Scan for the cell matching the given text and deliver its [X, Y] coordinate at center. 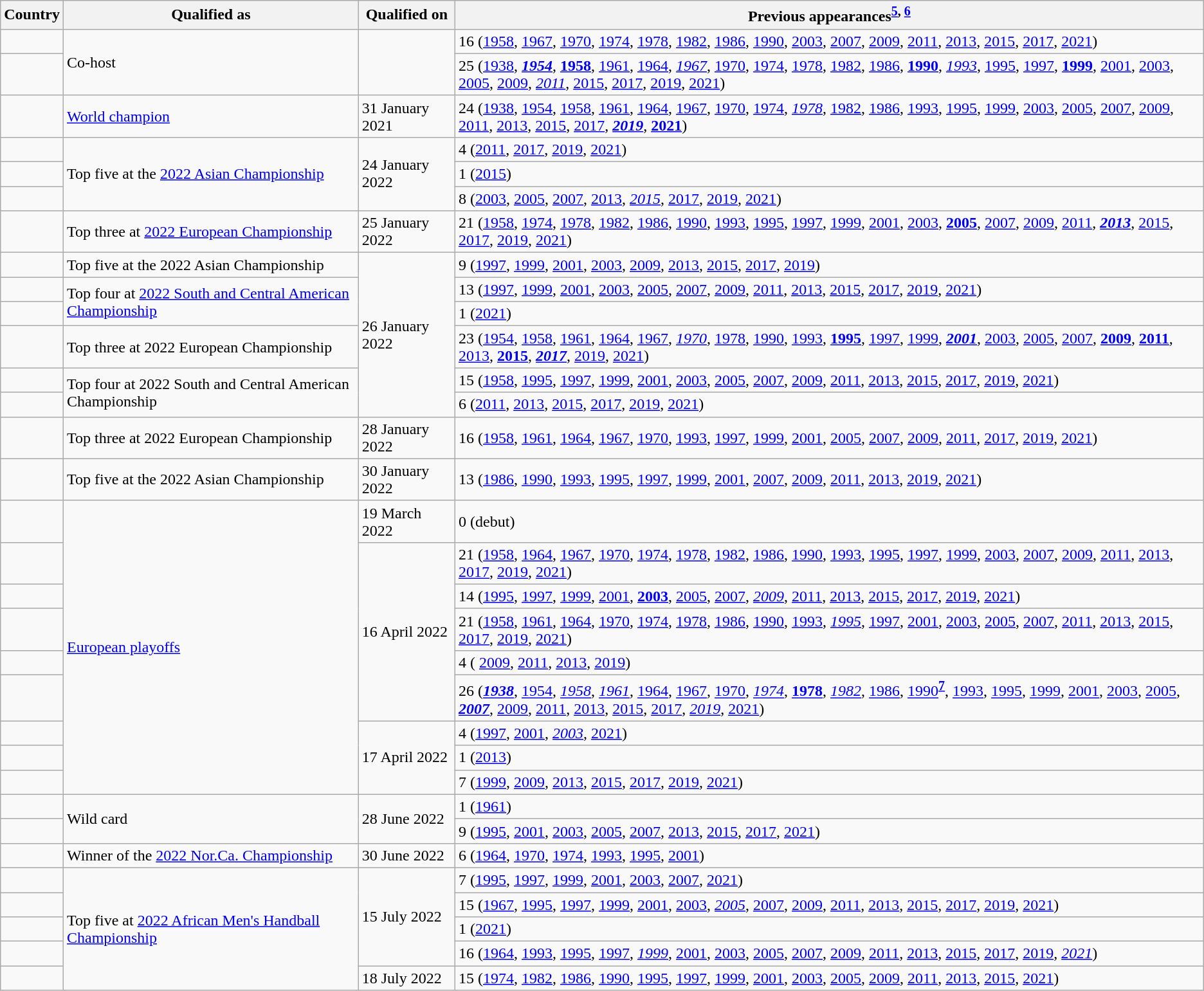
1 (2015) [830, 174]
9 (1997, 1999, 2001, 2003, 2009, 2013, 2015, 2017, 2019) [830, 265]
4 (2011, 2017, 2019, 2021) [830, 149]
4 (1997, 2001, 2003, 2021) [830, 733]
25 January 2022 [406, 232]
28 June 2022 [406, 819]
21 (1958, 1961, 1964, 1970, 1974, 1978, 1986, 1990, 1993, 1995, 1997, 2001, 2003, 2005, 2007, 2011, 2013, 2015, 2017, 2019, 2021) [830, 629]
Country [32, 15]
15 (1967, 1995, 1997, 1999, 2001, 2003, 2005, 2007, 2009, 2011, 2013, 2015, 2017, 2019, 2021) [830, 905]
26 January 2022 [406, 334]
16 (1964, 1993, 1995, 1997, 1999, 2001, 2003, 2005, 2007, 2009, 2011, 2013, 2015, 2017, 2019, 2021) [830, 954]
17 April 2022 [406, 758]
7 (1999, 2009, 2013, 2015, 2017, 2019, 2021) [830, 782]
4 ( 2009, 2011, 2013, 2019) [830, 662]
9 (1995, 2001, 2003, 2005, 2007, 2013, 2015, 2017, 2021) [830, 831]
1 (2013) [830, 758]
6 (2011, 2013, 2015, 2017, 2019, 2021) [830, 405]
Co-host [211, 62]
Top five at 2022 African Men's Handball Championship [211, 929]
15 (1974, 1982, 1986, 1990, 1995, 1997, 1999, 2001, 2003, 2005, 2009, 2011, 2013, 2015, 2021) [830, 978]
13 (1997, 1999, 2001, 2003, 2005, 2007, 2009, 2011, 2013, 2015, 2017, 2019, 2021) [830, 289]
8 (2003, 2005, 2007, 2013, 2015, 2017, 2019, 2021) [830, 199]
16 April 2022 [406, 632]
21 (1958, 1974, 1978, 1982, 1986, 1990, 1993, 1995, 1997, 1999, 2001, 2003, 2005, 2007, 2009, 2011, 2013, 2015, 2017, 2019, 2021) [830, 232]
1 (1961) [830, 806]
21 (1958, 1964, 1967, 1970, 1974, 1978, 1982, 1986, 1990, 1993, 1995, 1997, 1999, 2003, 2007, 2009, 2011, 2013, 2017, 2019, 2021) [830, 563]
Winner of the 2022 Nor.Ca. Championship [211, 855]
30 June 2022 [406, 855]
23 (1954, 1958, 1961, 1964, 1967, 1970, 1978, 1990, 1993, 1995, 1997, 1999, 2001, 2003, 2005, 2007, 2009, 2011, 2013, 2015, 2017, 2019, 2021) [830, 347]
30 January 2022 [406, 480]
18 July 2022 [406, 978]
15 (1958, 1995, 1997, 1999, 2001, 2003, 2005, 2007, 2009, 2011, 2013, 2015, 2017, 2019, 2021) [830, 380]
16 (1958, 1961, 1964, 1967, 1970, 1993, 1997, 1999, 2001, 2005, 2007, 2009, 2011, 2017, 2019, 2021) [830, 437]
28 January 2022 [406, 437]
Wild card [211, 819]
14 (1995, 1997, 1999, 2001, 2003, 2005, 2007, 2009, 2011, 2013, 2015, 2017, 2019, 2021) [830, 596]
24 January 2022 [406, 174]
Previous appearances5, 6 [830, 15]
World champion [211, 116]
0 (debut) [830, 521]
European playoffs [211, 647]
13 (1986, 1990, 1993, 1995, 1997, 1999, 2001, 2007, 2009, 2011, 2013, 2019, 2021) [830, 480]
15 July 2022 [406, 916]
7 (1995, 1997, 1999, 2001, 2003, 2007, 2021) [830, 880]
Qualified on [406, 15]
19 March 2022 [406, 521]
31 January 2021 [406, 116]
6 (1964, 1970, 1974, 1993, 1995, 2001) [830, 855]
16 (1958, 1967, 1970, 1974, 1978, 1982, 1986, 1990, 2003, 2007, 2009, 2011, 2013, 2015, 2017, 2021) [830, 41]
Qualified as [211, 15]
24 (1938, 1954, 1958, 1961, 1964, 1967, 1970, 1974, 1978, 1982, 1986, 1993, 1995, 1999, 2003, 2005, 2007, 2009, 2011, 2013, 2015, 2017, 2019, 2021) [830, 116]
